Identify which cell holds the provided text, then report its [X, Y] central coordinate. 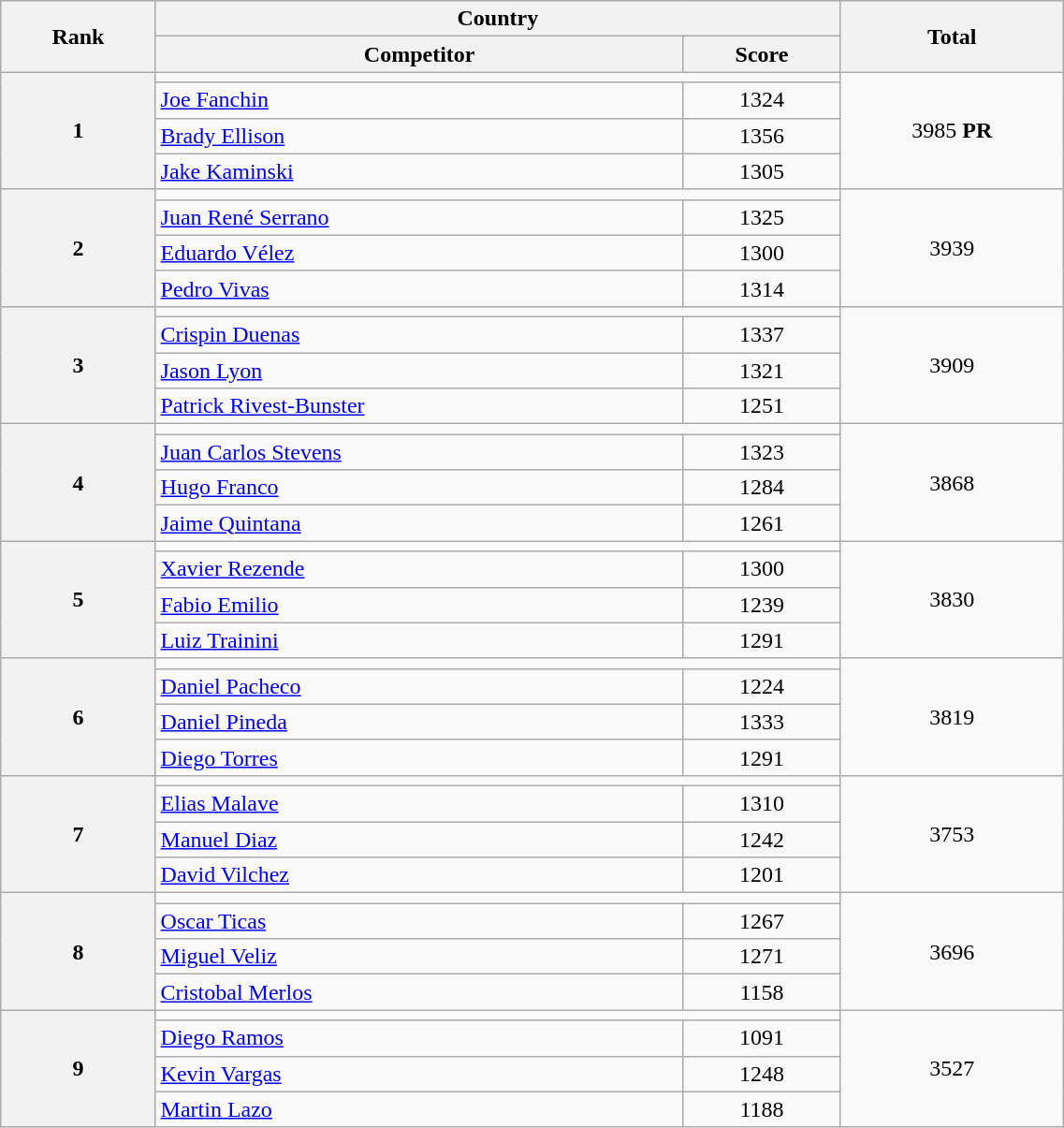
1356 [762, 136]
Juan Carlos Stevens [419, 452]
1239 [762, 605]
1267 [762, 921]
Manuel Diaz [419, 840]
1 [79, 131]
5 [79, 599]
Joe Fanchin [419, 100]
Hugo Franco [419, 488]
Luiz Trainini [419, 640]
8 [79, 951]
1321 [762, 370]
Pedro Vivas [419, 288]
Jaime Quintana [419, 523]
David Vilchez [419, 875]
3868 [953, 483]
3985 PR [953, 131]
Country [498, 19]
Eduardo Vélez [419, 253]
6 [79, 717]
Rank [79, 37]
1333 [762, 722]
Total [953, 37]
1248 [762, 1074]
1261 [762, 523]
1323 [762, 452]
Daniel Pacheco [419, 686]
1271 [762, 957]
1305 [762, 171]
1314 [762, 288]
Miguel Veliz [419, 957]
Fabio Emilio [419, 605]
Juan René Serrano [419, 217]
Cristobal Merlos [419, 992]
3939 [953, 247]
1242 [762, 840]
1324 [762, 100]
3527 [953, 1069]
3696 [953, 951]
1158 [762, 992]
3830 [953, 599]
Oscar Ticas [419, 921]
Diego Torres [419, 757]
1251 [762, 406]
1201 [762, 875]
9 [79, 1069]
Brady Ellison [419, 136]
Elias Malave [419, 803]
Kevin Vargas [419, 1074]
1325 [762, 217]
1091 [762, 1038]
1337 [762, 334]
Martin Lazo [419, 1109]
1284 [762, 488]
Diego Ramos [419, 1038]
Score [762, 54]
Patrick Rivest-Bunster [419, 406]
4 [79, 483]
1224 [762, 686]
3909 [953, 365]
Jason Lyon [419, 370]
3753 [953, 833]
Xavier Rezende [419, 569]
3 [79, 365]
1310 [762, 803]
Crispin Duenas [419, 334]
3819 [953, 717]
Competitor [419, 54]
Jake Kaminski [419, 171]
Daniel Pineda [419, 722]
7 [79, 833]
1188 [762, 1109]
2 [79, 247]
